Determine the (X, Y) coordinate at the center of the cell enclosing the given text.  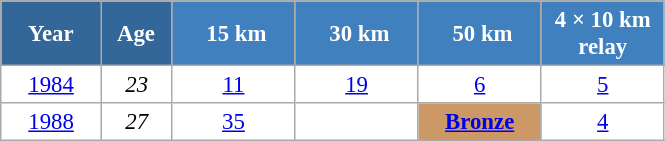
1984 (52, 85)
4 × 10 km relay (602, 34)
1988 (52, 122)
Year (52, 34)
5 (602, 85)
6 (480, 85)
27 (136, 122)
19 (356, 85)
15 km (234, 34)
Age (136, 34)
4 (602, 122)
23 (136, 85)
11 (234, 85)
30 km (356, 34)
50 km (480, 34)
Bronze (480, 122)
35 (234, 122)
